For the text-containing cell, return its midpoint in (X, Y) coordinate format. 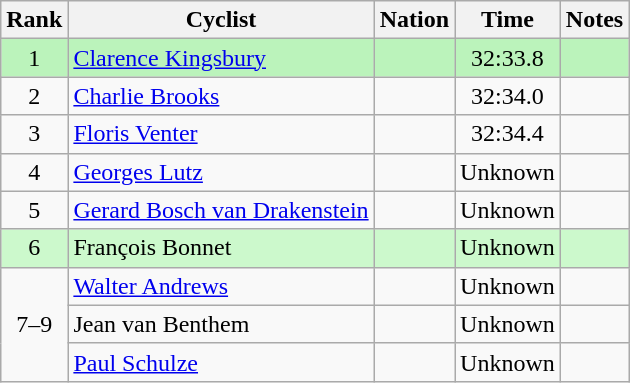
Clarence Kingsbury (221, 58)
6 (34, 248)
3 (34, 134)
Time (508, 20)
5 (34, 210)
Nation (414, 20)
32:34.4 (508, 134)
Charlie Brooks (221, 96)
7–9 (34, 324)
Georges Lutz (221, 172)
Notes (594, 20)
Walter Andrews (221, 286)
Floris Venter (221, 134)
Cyclist (221, 20)
2 (34, 96)
32:34.0 (508, 96)
1 (34, 58)
Gerard Bosch van Drakenstein (221, 210)
Paul Schulze (221, 362)
4 (34, 172)
Jean van Benthem (221, 324)
32:33.8 (508, 58)
François Bonnet (221, 248)
Rank (34, 20)
